Provide the [x, y] coordinate of the cell's center where the given text is located.  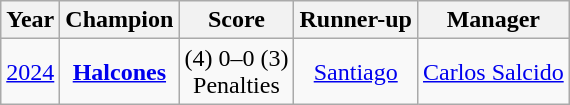
Carlos Salcido [493, 72]
(4) 0–0 (3)Penalties [236, 72]
Runner-up [356, 20]
Manager [493, 20]
Year [30, 20]
Champion [120, 20]
Halcones [120, 72]
Score [236, 20]
Santiago [356, 72]
2024 [30, 72]
